Locate the cell with the specified text and output its (X, Y) center coordinate. 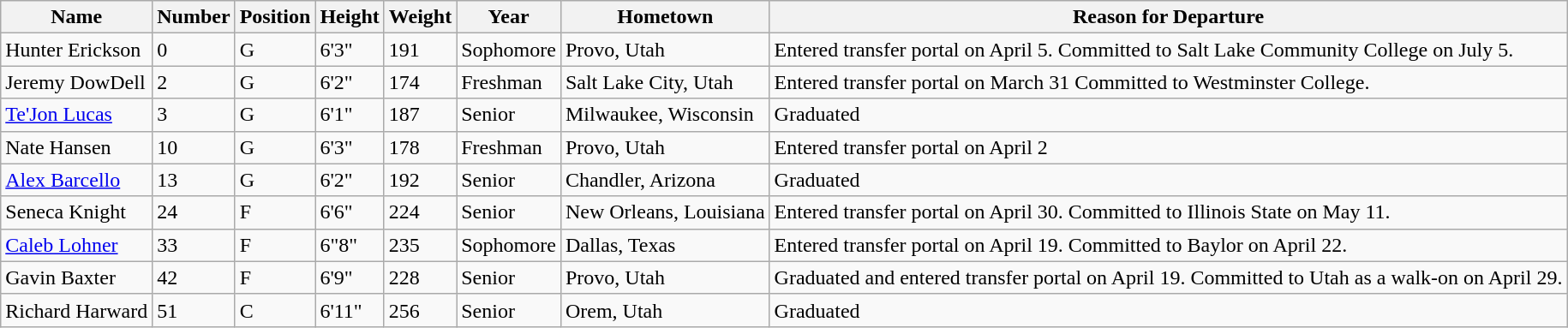
Weight (420, 17)
Entered transfer portal on April 2 (1169, 147)
Hometown (665, 17)
Caleb Lohner (77, 245)
33 (194, 245)
6'11" (350, 310)
174 (420, 82)
6"8" (350, 245)
New Orleans, Louisiana (665, 212)
10 (194, 147)
Seneca Knight (77, 212)
Chandler, Arizona (665, 180)
6'9" (350, 277)
256 (420, 310)
Milwaukee, Wisconsin (665, 115)
Height (350, 17)
Position (275, 17)
Reason for Departure (1169, 17)
Alex Barcello (77, 180)
6'6" (350, 212)
6'1" (350, 115)
192 (420, 180)
Year (509, 17)
2 (194, 82)
178 (420, 147)
Number (194, 17)
24 (194, 212)
3 (194, 115)
191 (420, 50)
224 (420, 212)
Graduated and entered transfer portal on April 19. Committed to Utah as a walk-on on April 29. (1169, 277)
51 (194, 310)
0 (194, 50)
Entered transfer portal on April 5. Committed to Salt Lake Community College on July 5. (1169, 50)
Entered transfer portal on March 31 Committed to Westminster College. (1169, 82)
Te'Jon Lucas (77, 115)
Name (77, 17)
187 (420, 115)
Gavin Baxter (77, 277)
228 (420, 277)
Entered transfer portal on April 19. Committed to Baylor on April 22. (1169, 245)
Salt Lake City, Utah (665, 82)
Nate Hansen (77, 147)
Jeremy DowDell (77, 82)
42 (194, 277)
Richard Harward (77, 310)
Orem, Utah (665, 310)
Dallas, Texas (665, 245)
13 (194, 180)
Entered transfer portal on April 30. Committed to Illinois State on May 11. (1169, 212)
235 (420, 245)
Hunter Erickson (77, 50)
C (275, 310)
